Search for the cell housing the specified text and yield its [x, y] center coordinate. 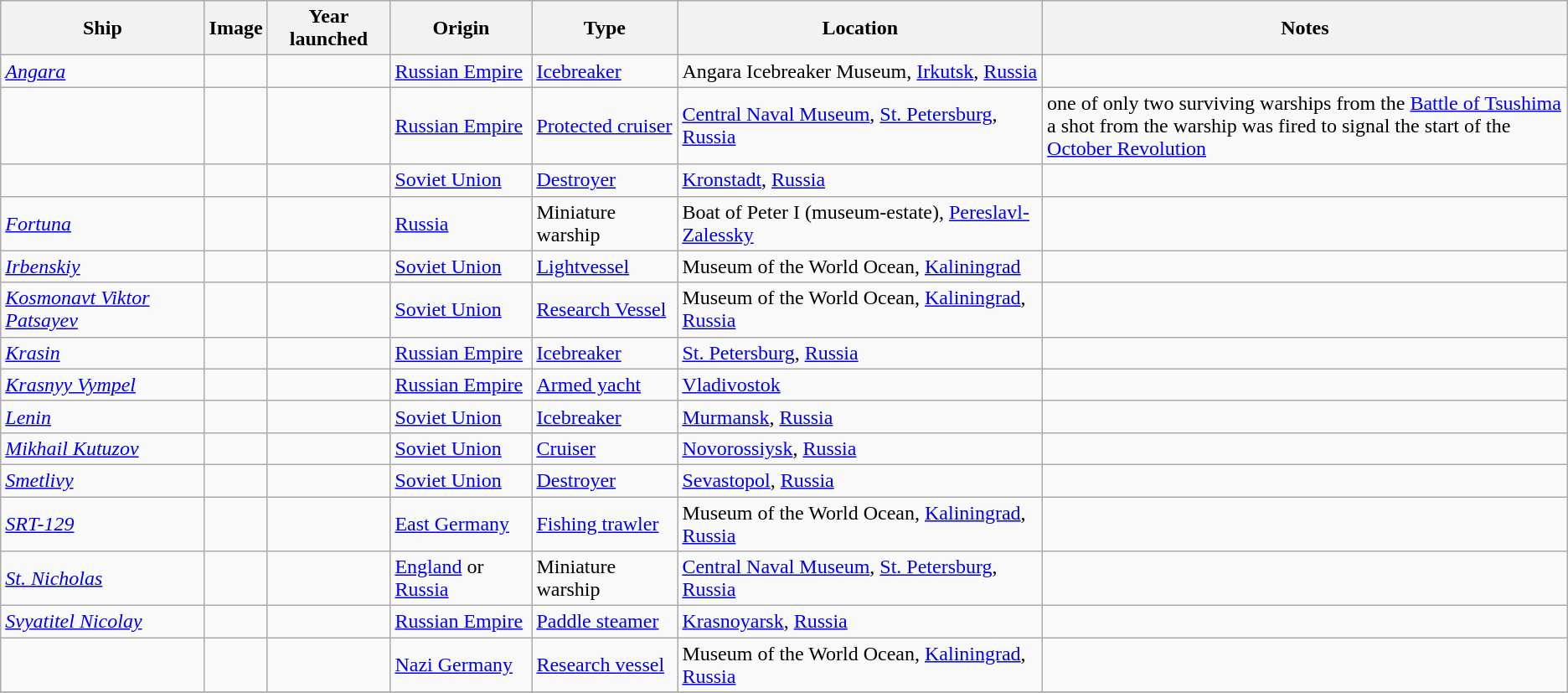
Boat of Peter I (museum-estate), Pereslavl-Zalessky [860, 223]
Murmansk, Russia [860, 416]
Svyatitel Nicolay [102, 622]
Research vessel [605, 665]
St. Petersburg, Russia [860, 353]
Novorossiysk, Russia [860, 448]
St. Nicholas [102, 578]
East Germany [461, 523]
Location [860, 28]
Origin [461, 28]
SRT-129 [102, 523]
Angara [102, 71]
one of only two surviving warships from the Battle of Tsushimaa shot from the warship was fired to signal the start of the October Revolution [1305, 126]
Ship [102, 28]
Museum of the World Ocean, Kaliningrad [860, 266]
Kosmonavt Viktor Patsayev [102, 310]
Vladivostok [860, 385]
Research Vessel [605, 310]
Cruiser [605, 448]
Paddle steamer [605, 622]
Lenin [102, 416]
Protected cruiser [605, 126]
Armed yacht [605, 385]
Type [605, 28]
Smetlivy [102, 480]
Angara Icebreaker Museum, Irkutsk, Russia [860, 71]
Fishing trawler [605, 523]
Sevastopol, Russia [860, 480]
Russia [461, 223]
Image [236, 28]
Notes [1305, 28]
Lightvessel [605, 266]
Kronstadt, Russia [860, 180]
Irbenskiy [102, 266]
Fortuna [102, 223]
Nazi Germany [461, 665]
Krasin [102, 353]
England or Russia [461, 578]
Krasnyy Vympel [102, 385]
Year launched [328, 28]
Mikhail Kutuzov [102, 448]
Krasnoyarsk, Russia [860, 622]
